Output the (x, y) coordinate of the center of the cell containing the given text.  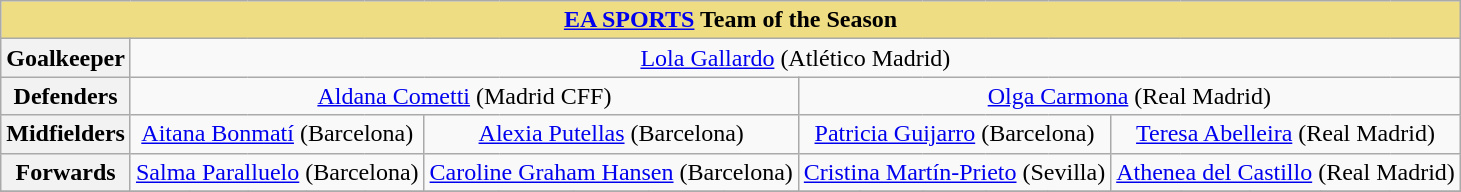
Teresa Abelleira (Real Madrid) (1286, 134)
EA SPORTS Team of the Season (731, 20)
Athenea del Castillo (Real Madrid) (1286, 172)
Caroline Graham Hansen (Barcelona) (611, 172)
Forwards (66, 172)
Aldana Cometti (Madrid CFF) (464, 96)
Defenders (66, 96)
Salma Paralluelo (Barcelona) (277, 172)
Olga Carmona (Real Madrid) (1129, 96)
Alexia Putellas (Barcelona) (611, 134)
Aitana Bonmatí (Barcelona) (277, 134)
Cristina Martín-Prieto (Sevilla) (954, 172)
Patricia Guijarro (Barcelona) (954, 134)
Lola Gallardo (Atlético Madrid) (795, 58)
Midfielders (66, 134)
Goalkeeper (66, 58)
